For the text-containing cell, return its midpoint in [x, y] coordinate format. 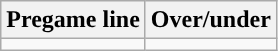
Over/under [210, 20]
Pregame line [74, 20]
